Locate the cell with the specified text and output its (X, Y) center coordinate. 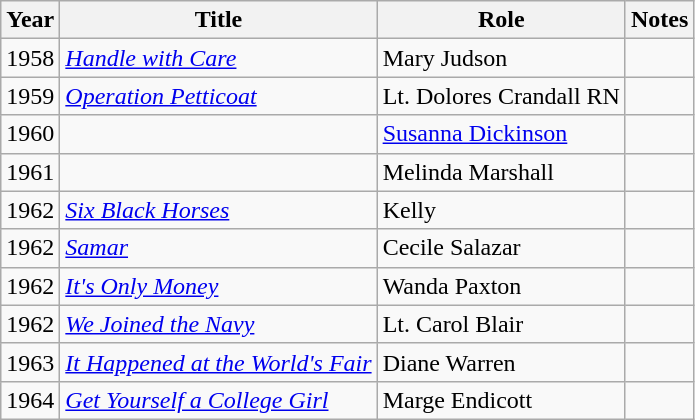
Operation Petticoat (218, 96)
Notes (659, 20)
Lt. Dolores Crandall RN (501, 96)
1963 (30, 362)
Diane Warren (501, 362)
Cecile Salazar (501, 248)
Year (30, 20)
1960 (30, 134)
Lt. Carol Blair (501, 324)
Get Yourself a College Girl (218, 400)
1961 (30, 172)
Kelly (501, 210)
It's Only Money (218, 286)
It Happened at the World's Fair (218, 362)
We Joined the Navy (218, 324)
1964 (30, 400)
Role (501, 20)
1959 (30, 96)
Samar (218, 248)
Handle with Care (218, 58)
Marge Endicott (501, 400)
Melinda Marshall (501, 172)
Wanda Paxton (501, 286)
Title (218, 20)
Mary Judson (501, 58)
1958 (30, 58)
Susanna Dickinson (501, 134)
Six Black Horses (218, 210)
